Scan for the cell matching the given text and deliver its (x, y) coordinate at center. 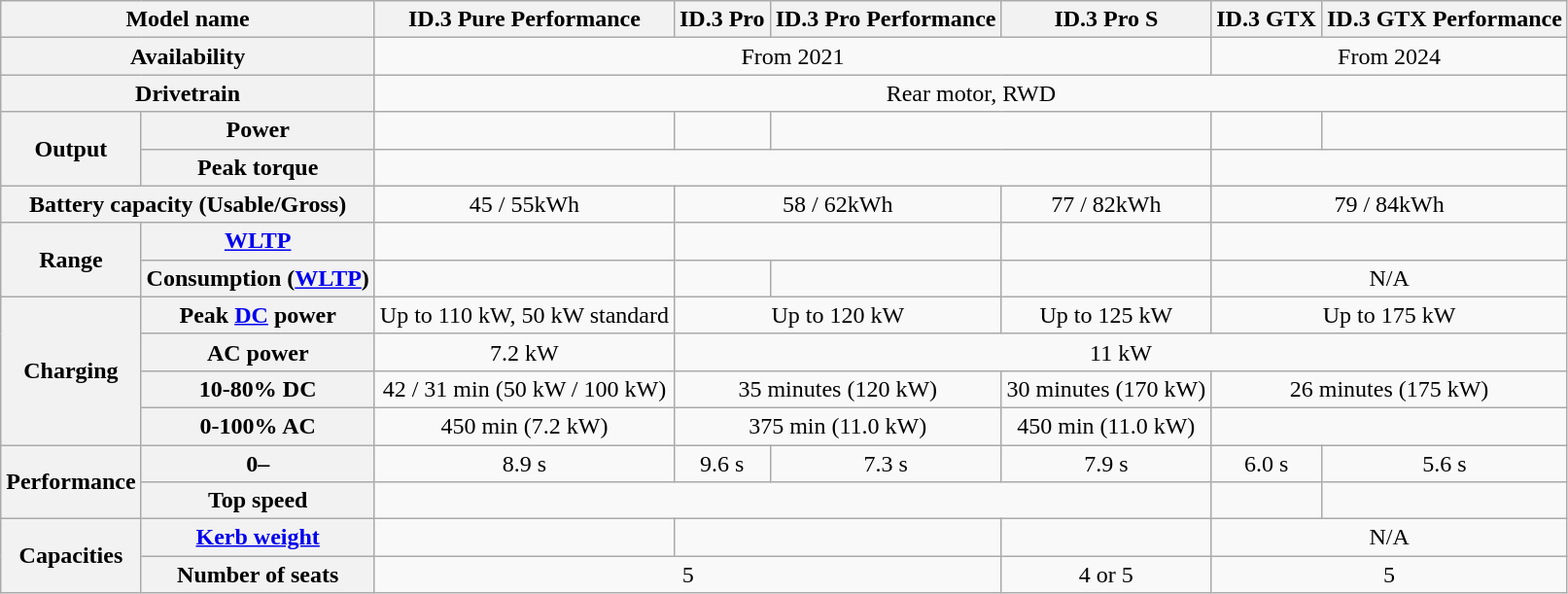
ID.3 Pro (721, 19)
45 / 55kWh (524, 204)
Range (71, 260)
26 minutes (175 kW) (1390, 389)
Peak torque (258, 167)
11 kW (1120, 352)
Up to 175 kW (1390, 315)
Charging (71, 370)
Model name (189, 19)
Up to 120 kW (837, 315)
Capacities (71, 556)
7.3 s (886, 464)
ID.3 Pro S (1106, 19)
0– (258, 464)
450 min (11.0 kW) (1106, 426)
7.2 kW (524, 352)
77 / 82kWh (1106, 204)
375 min (11.0 kW) (837, 426)
Rear motor, RWD (970, 93)
Top speed (258, 501)
Number of seats (258, 575)
Peak DC power (258, 315)
ID.3 Pro Performance (886, 19)
Consumption (WLTP) (258, 278)
9.6 s (721, 464)
10-80% DC (258, 389)
Power (258, 130)
Battery capacity (Usable/Gross) (189, 204)
Performance (71, 482)
Up to 125 kW (1106, 315)
79 / 84kWh (1390, 204)
Up to 110 kW, 50 kW standard (524, 315)
Drivetrain (189, 93)
Output (71, 149)
58 / 62kWh (837, 204)
7.9 s (1106, 464)
6.0 s (1267, 464)
Kerb weight (258, 538)
AC power (258, 352)
5.6 s (1445, 464)
ID.3 Pure Performance (524, 19)
ID.3 GTX Performance (1445, 19)
0-100% AC (258, 426)
Availability (189, 56)
4 or 5 (1106, 575)
From 2024 (1390, 56)
WLTP (258, 241)
42 / 31 min (50 kW / 100 kW) (524, 389)
450 min (7.2 kW) (524, 426)
From 2021 (792, 56)
35 minutes (120 kW) (837, 389)
ID.3 GTX (1267, 19)
30 minutes (170 kW) (1106, 389)
8.9 s (524, 464)
